Identify which cell holds the provided text, then report its [X, Y] central coordinate. 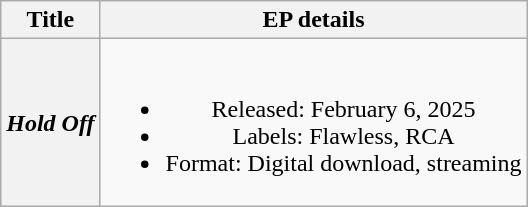
EP details [314, 20]
Title [50, 20]
Hold Off [50, 122]
Released: February 6, 2025Labels: Flawless, RCAFormat: Digital download, streaming [314, 122]
